Pinpoint the cell where the given text exists, returning its [X, Y] midpoint coordinate. 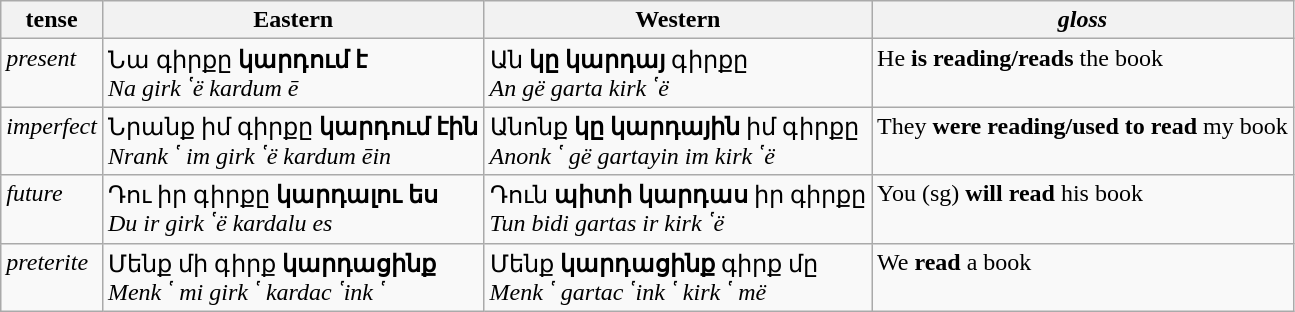
Մենք կարդացինք գիրք մըMenk῾ gartac῾ink῾ kirk῾ më [678, 277]
Անոնք կը կարդային իմ գիրքըAnonk῾ gë gartayin im kirk῾ë [678, 141]
He is reading/reads the book [1083, 73]
Դու իր գիրքը կարդալու եսDu ir girk῾ë kardalu es [293, 209]
Նրանք իմ գիրքը կարդում էինNrank῾ im girk῾ë kardum ēin [293, 141]
They were reading/used to read my book [1083, 141]
Ան կը կարդայ գիրքըAn gë garta kirk῾ë [678, 73]
future [52, 209]
present [52, 73]
Eastern [293, 20]
preterite [52, 277]
gloss [1083, 20]
Դուն պիտի կարդաս իր գիրքըTun bidi gartas ir kirk῾ë [678, 209]
Նա գիրքը կարդում էNa girk῾ë kardum ē [293, 73]
tense [52, 20]
We read a book [1083, 277]
Western [678, 20]
You (sg) will read his book [1083, 209]
imperfect [52, 141]
Մենք մի գիրք կարդացինքMenk῾ mi girk῾ kardac῾ink῾ [293, 277]
